Locate the cell with the specified text and output its (X, Y) center coordinate. 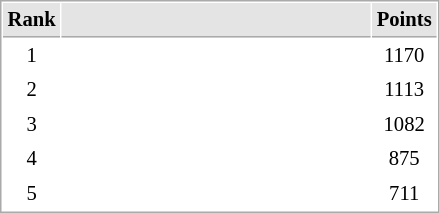
5 (32, 194)
3 (32, 124)
875 (404, 158)
1113 (404, 90)
1082 (404, 124)
2 (32, 90)
Points (404, 20)
1 (32, 56)
1170 (404, 56)
Rank (32, 20)
4 (32, 158)
711 (404, 194)
